Capture the cell that displays the provided text and extract its (X, Y) central coordinate. 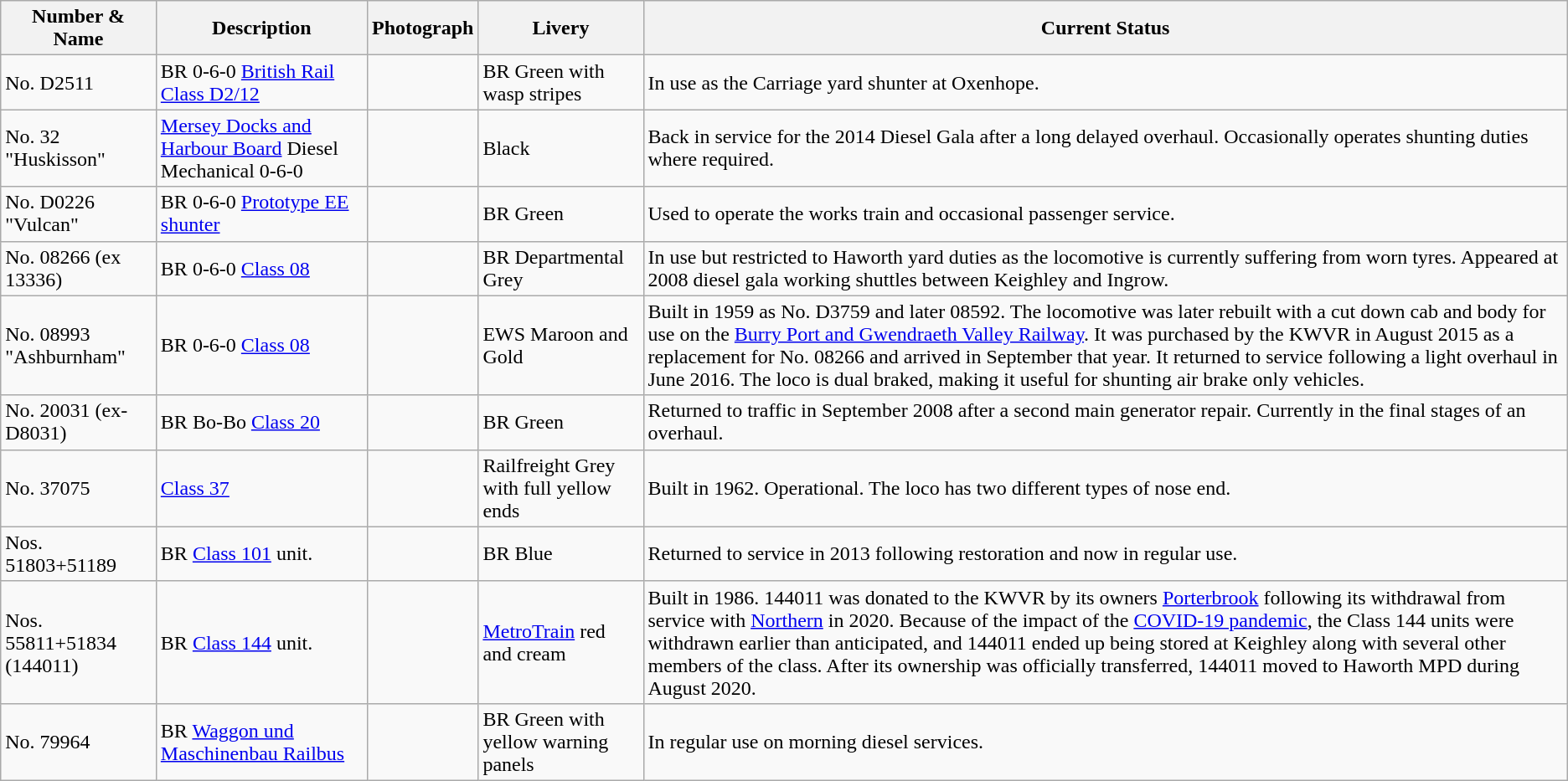
EWS Maroon and Gold (561, 345)
In use as the Carriage yard shunter at Oxenhope. (1106, 82)
No. 08993 "Ashburnham" (79, 345)
Livery (561, 28)
No. 20031 (ex-D8031) (79, 422)
BR Green with wasp stripes (561, 82)
BR Departmental Grey (561, 268)
BR 0-6-0 British Rail Class D2/12 (261, 82)
BR Class 144 unit. (261, 642)
Back in service for the 2014 Diesel Gala after a long delayed overhaul. Occasionally operates shunting duties where required. (1106, 148)
BR Waggon und Maschinenbau Railbus (261, 742)
No. 79964 (79, 742)
Used to operate the works train and occasional passenger service. (1106, 214)
Black (561, 148)
Returned to traffic in September 2008 after a second main generator repair. Currently in the final stages of an overhaul. (1106, 422)
Nos. 51803+51189 (79, 554)
Returned to service in 2013 following restoration and now in regular use. (1106, 554)
Railfreight Grey with full yellow ends (561, 488)
MetroTrain red and cream (561, 642)
Photograph (422, 28)
BR Blue (561, 554)
Description (261, 28)
In regular use on morning diesel services. (1106, 742)
No. D0226 "Vulcan" (79, 214)
Number & Name (79, 28)
No. D2511 (79, 82)
No. 08266 (ex 13336) (79, 268)
Mersey Docks and Harbour Board Diesel Mechanical 0-6-0 (261, 148)
Current Status (1106, 28)
BR Class 101 unit. (261, 554)
BR 0-6-0 Prototype EE shunter (261, 214)
Class 37 (261, 488)
Nos. 55811+51834 (144011) (79, 642)
No. 37075 (79, 488)
BR Green with yellow warning panels (561, 742)
No. 32 "Huskisson" (79, 148)
BR Bo-Bo Class 20 (261, 422)
Built in 1962. Operational. The loco has two different types of nose end. (1106, 488)
